Detect which cell encompasses the target text, then output its [X, Y] center coordinate. 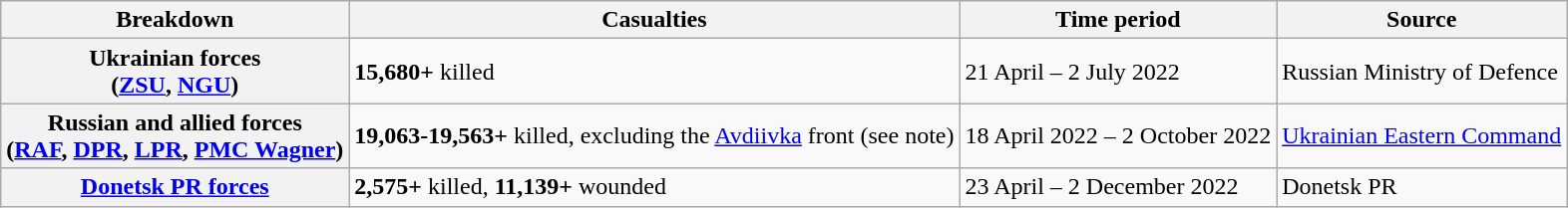
Donetsk PR [1422, 187]
Source [1422, 20]
Breakdown [176, 20]
Russian and allied forces(RAF, DPR, LPR, PMC Wagner) [176, 135]
2,575+ killed, 11,139+ wounded [654, 187]
Time period [1118, 20]
Ukrainian Eastern Command [1422, 135]
Donetsk PR forces [176, 187]
Ukrainian forces(ZSU, NGU) [176, 72]
23 April – 2 December 2022 [1118, 187]
Casualties [654, 20]
18 April 2022 – 2 October 2022 [1118, 135]
19,063-19,563+ killed, excluding the Avdiivka front (see note) [654, 135]
21 April – 2 July 2022 [1118, 72]
Russian Ministry of Defence [1422, 72]
15,680+ killed [654, 72]
